Capture the cell that displays the provided text and extract its [X, Y] central coordinate. 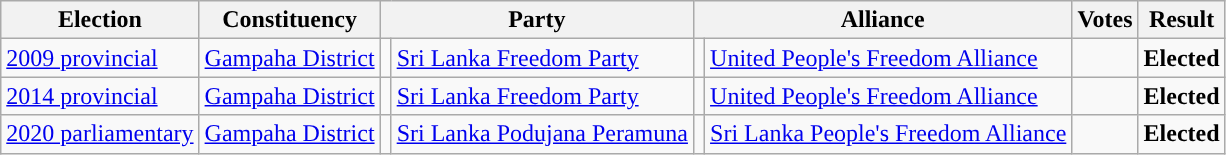
Election [100, 20]
Votes [1105, 20]
2014 provincial [100, 96]
Party [536, 20]
Sri Lanka People's Freedom Alliance [888, 134]
Constituency [290, 20]
Alliance [882, 20]
2009 provincial [100, 58]
Result [1182, 20]
Sri Lanka Podujana Peramuna [542, 134]
2020 parliamentary [100, 134]
